Scan for the cell matching the given text and deliver its [X, Y] coordinate at center. 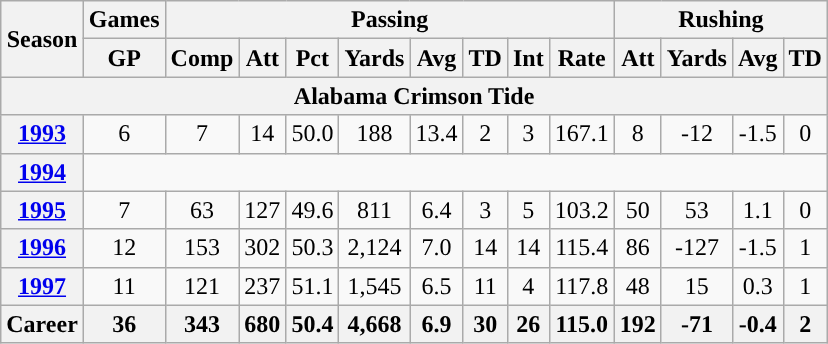
Pct [312, 58]
50.3 [312, 248]
1995 [42, 210]
12 [124, 248]
63 [202, 210]
121 [202, 286]
Games [124, 20]
Rate [582, 58]
51.1 [312, 286]
Int [528, 58]
Passing [390, 20]
49.6 [312, 210]
115.0 [582, 324]
GP [124, 58]
4 [528, 286]
6.9 [436, 324]
1.1 [758, 210]
Rushing [720, 20]
188 [374, 134]
4,668 [374, 324]
5 [528, 210]
8 [638, 134]
1,545 [374, 286]
2,124 [374, 248]
86 [638, 248]
Season [42, 39]
13.4 [436, 134]
-71 [696, 324]
103.2 [582, 210]
36 [124, 324]
192 [638, 324]
167.1 [582, 134]
1993 [42, 134]
115.4 [582, 248]
1996 [42, 248]
6.4 [436, 210]
0.3 [758, 286]
680 [262, 324]
Alabama Crimson Tide [414, 96]
7.0 [436, 248]
15 [696, 286]
Career [42, 324]
-0.4 [758, 324]
153 [202, 248]
1994 [42, 172]
-127 [696, 248]
53 [696, 210]
26 [528, 324]
6.5 [436, 286]
50 [638, 210]
127 [262, 210]
6 [124, 134]
117.8 [582, 286]
302 [262, 248]
1997 [42, 286]
811 [374, 210]
Comp [202, 58]
343 [202, 324]
30 [485, 324]
50.4 [312, 324]
-12 [696, 134]
48 [638, 286]
50.0 [312, 134]
237 [262, 286]
